Search for the cell housing the specified text and yield its [X, Y] center coordinate. 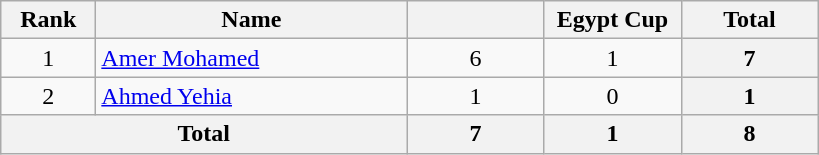
Name [252, 20]
Rank [48, 20]
Egypt Cup [612, 20]
6 [476, 58]
2 [48, 96]
Amer Mohamed [252, 58]
Ahmed Yehia [252, 96]
0 [612, 96]
8 [750, 134]
